Capture the cell that displays the provided text and extract its (X, Y) central coordinate. 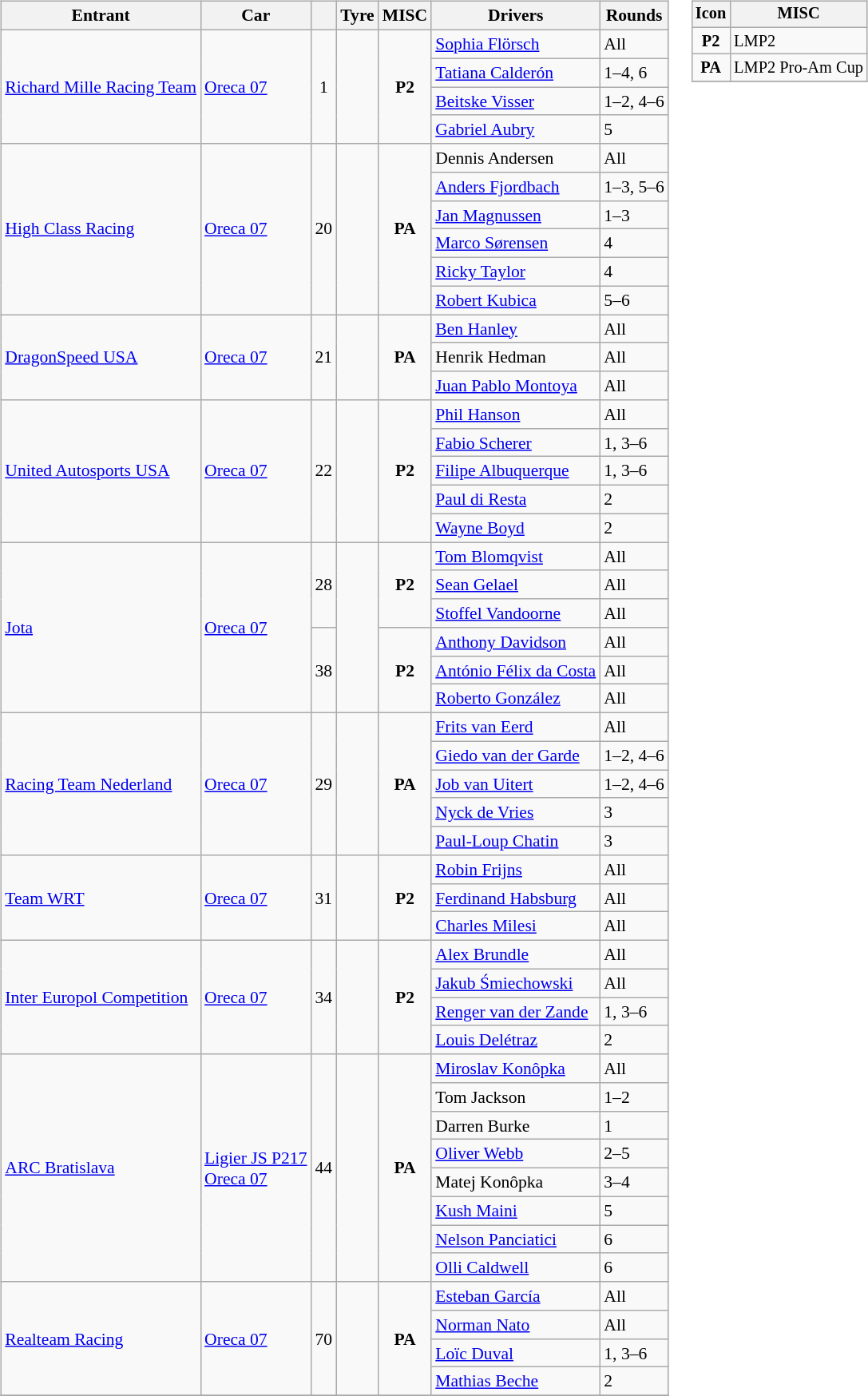
34 (324, 997)
31 (324, 898)
Filipe Albuquerque (516, 471)
38 (324, 671)
Oliver Webb (516, 1154)
Jan Magnussen (516, 215)
Richard Mille Racing Team (101, 86)
Beitske Visser (516, 101)
Racing Team Nederland (101, 783)
21 (324, 358)
2–5 (634, 1154)
Henrik Hedman (516, 357)
Nyck de Vries (516, 812)
Charles Milesi (516, 926)
Loïc Duval (516, 1353)
Tatiana Calderón (516, 73)
Anthony Davidson (516, 642)
Tyre (357, 16)
Drivers (516, 16)
1–3 (634, 215)
Sophia Flörsch (516, 44)
29 (324, 783)
Olli Caldwell (516, 1267)
Roberto González (516, 699)
Team WRT (101, 898)
Phil Hanson (516, 414)
Car (256, 16)
Mathias Beche (516, 1382)
Giedo van der Garde (516, 756)
Tom Jackson (516, 1097)
Renger van der Zande (516, 1012)
Rounds (634, 16)
Job van Uitert (516, 784)
Tom Blomqvist (516, 557)
Juan Pablo Montoya (516, 386)
Miroslav Konôpka (516, 1069)
Dennis Andersen (516, 158)
3–4 (634, 1182)
28 (324, 585)
Frits van Eerd (516, 727)
1–4, 6 (634, 73)
Jota (101, 628)
Alex Brundle (516, 954)
United Autosports USA (101, 471)
22 (324, 471)
Icon (711, 14)
44 (324, 1168)
70 (324, 1338)
Darren Burke (516, 1125)
Kush Maini (516, 1211)
Nelson Panciatici (516, 1239)
Louis Delétraz (516, 1040)
Fabio Scherer (516, 442)
Ligier JS P217 Oreca 07 (256, 1168)
Esteban García (516, 1296)
LMP2 (799, 41)
Anders Fjordbach (516, 187)
Gabriel Aubry (516, 129)
António Félix da Costa (516, 670)
5–6 (634, 300)
DragonSpeed USA (101, 358)
Robin Frijns (516, 870)
1–3, 5–6 (634, 187)
Stoffel Vandoorne (516, 613)
ARC Bratislava (101, 1168)
Paul di Resta (516, 499)
Robert Kubica (516, 300)
Sean Gelael (516, 585)
Matej Konôpka (516, 1182)
LMP2 Pro-Am Cup (799, 68)
1–2 (634, 1097)
Jakub Śmiechowski (516, 983)
Norman Nato (516, 1325)
Entrant (101, 16)
Wayne Boyd (516, 528)
Ben Hanley (516, 329)
Inter Europol Competition (101, 997)
High Class Racing (101, 229)
Paul-Loup Chatin (516, 841)
Ferdinand Habsburg (516, 898)
20 (324, 229)
Realteam Racing (101, 1338)
Marco Sørensen (516, 244)
Ricky Taylor (516, 272)
